Pinpoint the cell where the given text exists, returning its [x, y] midpoint coordinate. 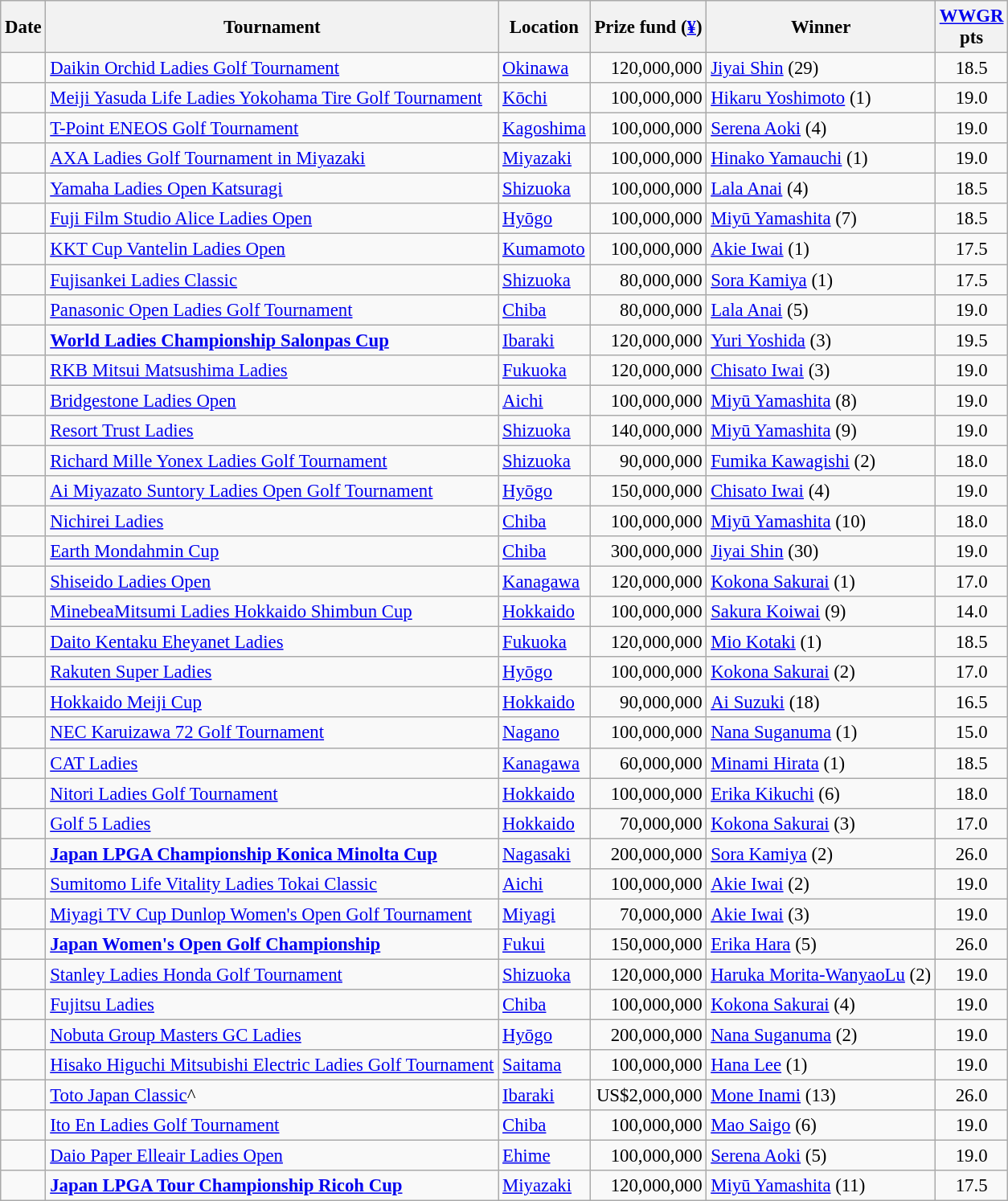
AXA Ladies Golf Tournament in Miyazaki [272, 158]
Serena Aoki (4) [822, 129]
Kokona Sakurai (1) [822, 582]
Fuji Film Studio Alice Ladies Open [272, 219]
Rakuten Super Ladies [272, 672]
MinebeaMitsumi Ladies Hokkaido Shimbun Cup [272, 612]
Stanley Ladies Honda Golf Tournament [272, 974]
Chisato Iwai (3) [822, 370]
Fujisankei Ladies Classic [272, 280]
14.0 [971, 612]
Fumika Kawagishi (2) [822, 461]
Nagano [544, 733]
Hinako Yamauchi (1) [822, 158]
Hikaru Yoshimoto (1) [822, 98]
Mao Saigo (6) [822, 1125]
Jiyai Shin (29) [822, 68]
Erika Kikuchi (6) [822, 793]
Meiji Yasuda Life Ladies Yokohama Tire Golf Tournament [272, 98]
Sakura Koiwai (9) [822, 612]
Miyū Yamashita (8) [822, 400]
T-Point ENEOS Golf Tournament [272, 129]
Hana Lee (1) [822, 1065]
Richard Mille Yonex Ladies Golf Tournament [272, 461]
Nagasaki [544, 854]
Mone Inami (13) [822, 1096]
Shiseido Ladies Open [272, 582]
Serena Aoki (5) [822, 1156]
Nichirei Ladies [272, 521]
16.5 [971, 703]
Winner [822, 27]
19.5 [971, 340]
Fujitsu Ladies [272, 1005]
Mio Kotaki (1) [822, 642]
World Ladies Championship Salonpas Cup [272, 340]
Lala Anai (5) [822, 309]
Hisako Higuchi Mitsubishi Electric Ladies Golf Tournament [272, 1065]
140,000,000 [648, 431]
US$2,000,000 [648, 1096]
Miyū Yamashita (9) [822, 431]
Akie Iwai (3) [822, 914]
Toto Japan Classic^ [272, 1096]
Ai Suzuki (18) [822, 703]
Sora Kamiya (1) [822, 280]
Okinawa [544, 68]
RKB Mitsui Matsushima Ladies [272, 370]
Resort Trust Ladies [272, 431]
Tournament [272, 27]
Daikin Orchid Ladies Golf Tournament [272, 68]
Akie Iwai (2) [822, 884]
15.0 [971, 733]
NEC Karuizawa 72 Golf Tournament [272, 733]
Japan LPGA Championship Konica Minolta Cup [272, 854]
Japan Women's Open Golf Championship [272, 945]
Ehime [544, 1156]
Lala Anai (4) [822, 189]
Sumitomo Life Vitality Ladies Tokai Classic [272, 884]
Kumamoto [544, 249]
Ai Miyazato Suntory Ladies Open Golf Tournament [272, 491]
Date [23, 27]
60,000,000 [648, 763]
Miyagi TV Cup Dunlop Women's Open Golf Tournament [272, 914]
Bridgestone Ladies Open [272, 400]
Akie Iwai (1) [822, 249]
Fukui [544, 945]
Kagoshima [544, 129]
WWGRpts [971, 27]
Daio Paper Elleair Ladies Open [272, 1156]
Miyagi [544, 914]
Kokona Sakurai (3) [822, 823]
Sora Kamiya (2) [822, 854]
Haruka Morita-WanyaoLu (2) [822, 974]
Hokkaido Meiji Cup [272, 703]
Nobuta Group Masters GC Ladies [272, 1035]
Nana Suganuma (2) [822, 1035]
Panasonic Open Ladies Golf Tournament [272, 309]
Prize fund (¥) [648, 27]
Miyū Yamashita (7) [822, 219]
KKT Cup Vantelin Ladies Open [272, 249]
Kokona Sakurai (2) [822, 672]
Ito En Ladies Golf Tournament [272, 1125]
Minami Hirata (1) [822, 763]
Erika Hara (5) [822, 945]
Yamaha Ladies Open Katsuragi [272, 189]
Nana Suganuma (1) [822, 733]
Miyū Yamashita (10) [822, 521]
CAT Ladies [272, 763]
Kōchi [544, 98]
Chisato Iwai (4) [822, 491]
Earth Mondahmin Cup [272, 551]
Daito Kentaku Eheyanet Ladies [272, 642]
Saitama [544, 1065]
Japan LPGA Tour Championship Ricoh Cup [272, 1186]
Jiyai Shin (30) [822, 551]
Golf 5 Ladies [272, 823]
Yuri Yoshida (3) [822, 340]
Location [544, 27]
Miyū Yamashita (11) [822, 1186]
Nitori Ladies Golf Tournament [272, 793]
300,000,000 [648, 551]
Kokona Sakurai (4) [822, 1005]
